Provide the (X, Y) coordinate of the cell's center where the given text is located.  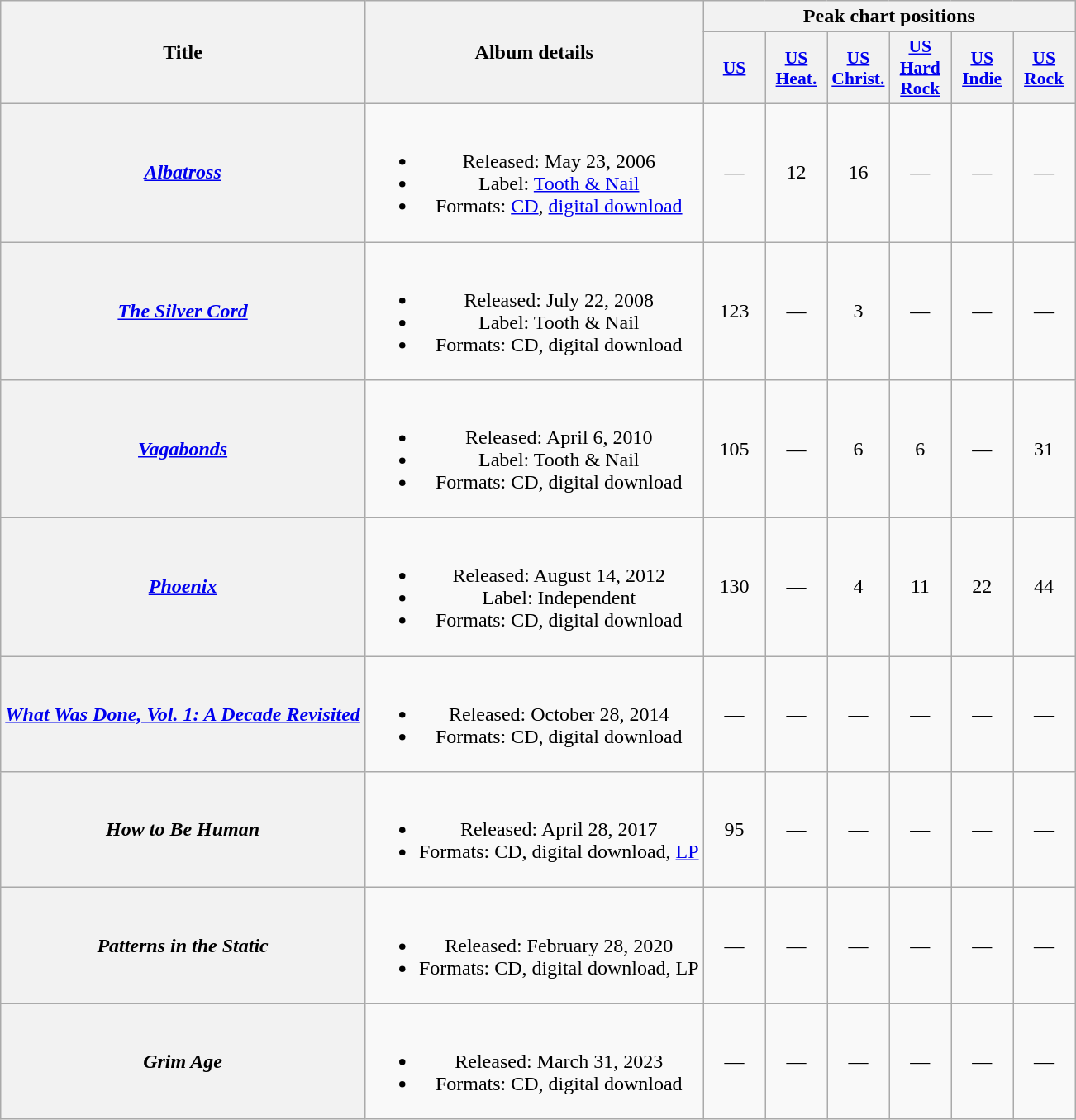
USChrist. (858, 68)
USIndie (982, 68)
Vagabonds (183, 450)
Released: August 14, 2012Label: IndependentFormats: CD, digital download (534, 587)
31 (1045, 450)
3 (858, 311)
USHard Rock (921, 68)
Released: April 6, 2010Label: Tooth & NailFormats: CD, digital download (534, 450)
105 (734, 450)
Released: March 31, 2023Formats: CD, digital download (534, 1061)
130 (734, 587)
USRock (1045, 68)
4 (858, 587)
The Silver Cord (183, 311)
Released: July 22, 2008Label: Tooth & NailFormats: CD, digital download (534, 311)
Released: February 28, 2020Formats: CD, digital download, LP (534, 946)
Peak chart positions (889, 17)
123 (734, 311)
Title (183, 53)
11 (921, 587)
Patterns in the Static (183, 946)
US (734, 68)
Released: October 28, 2014Formats: CD, digital download (534, 714)
Albatross (183, 172)
Album details (534, 53)
Released: May 23, 2006Label: Tooth & NailFormats: CD, digital download (534, 172)
How to Be Human (183, 830)
44 (1045, 587)
Released: April 28, 2017Formats: CD, digital download, LP (534, 830)
Grim Age (183, 1061)
USHeat. (797, 68)
Phoenix (183, 587)
22 (982, 587)
16 (858, 172)
95 (734, 830)
12 (797, 172)
What Was Done, Vol. 1: A Decade Revisited (183, 714)
